Pinpoint the cell where the given text exists, returning its (X, Y) midpoint coordinate. 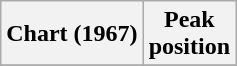
Chart (1967) (72, 34)
Peakposition (189, 34)
